Provide the (x, y) coordinate of the cell's center where the given text is located.  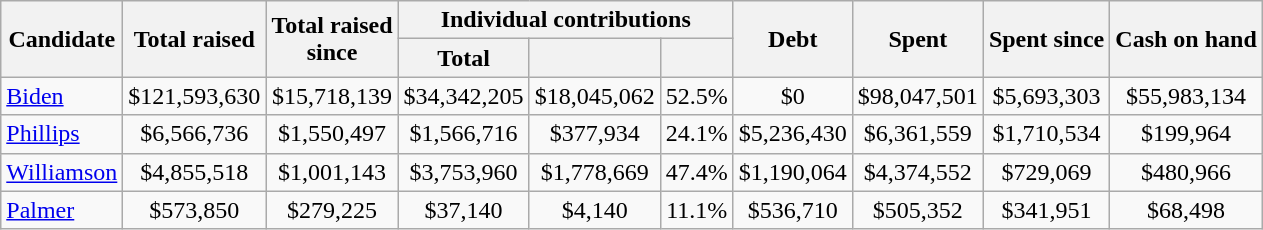
Individual contributions (566, 20)
47.4% (696, 172)
$4,374,552 (918, 172)
Total raised (194, 39)
$1,778,669 (594, 172)
$279,225 (332, 210)
Biden (62, 96)
$5,693,303 (1046, 96)
Spent since (1046, 39)
$0 (792, 96)
$37,140 (464, 210)
$1,190,064 (792, 172)
$121,593,630 (194, 96)
$5,236,430 (792, 134)
$505,352 (918, 210)
24.1% (696, 134)
$15,718,139 (332, 96)
$98,047,501 (918, 96)
$341,951 (1046, 210)
Spent (918, 39)
Candidate (62, 39)
$377,934 (594, 134)
$199,964 (1186, 134)
Total (464, 58)
$1,550,497 (332, 134)
$480,966 (1186, 172)
$6,361,559 (918, 134)
Phillips (62, 134)
Williamson (62, 172)
$729,069 (1046, 172)
$55,983,134 (1186, 96)
$1,001,143 (332, 172)
Debt (792, 39)
$573,850 (194, 210)
$6,566,736 (194, 134)
$4,140 (594, 210)
Palmer (62, 210)
Cash on hand (1186, 39)
$4,855,518 (194, 172)
$3,753,960 (464, 172)
$34,342,205 (464, 96)
52.5% (696, 96)
11.1% (696, 210)
Total raisedsince (332, 39)
$1,710,534 (1046, 134)
$68,498 (1186, 210)
$1,566,716 (464, 134)
$18,045,062 (594, 96)
$536,710 (792, 210)
